Output the (x, y) coordinate of the center of the cell containing the given text.  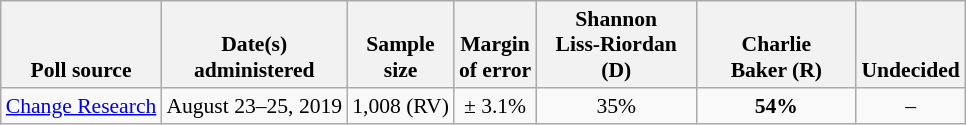
Change Research (82, 106)
54% (776, 106)
Marginof error (495, 44)
± 3.1% (495, 106)
CharlieBaker (R) (776, 44)
ShannonLiss-Riordan (D) (616, 44)
Samplesize (400, 44)
Undecided (910, 44)
– (910, 106)
Date(s)administered (254, 44)
35% (616, 106)
Poll source (82, 44)
August 23–25, 2019 (254, 106)
1,008 (RV) (400, 106)
